Output the [x, y] coordinate of the center of the cell containing the given text.  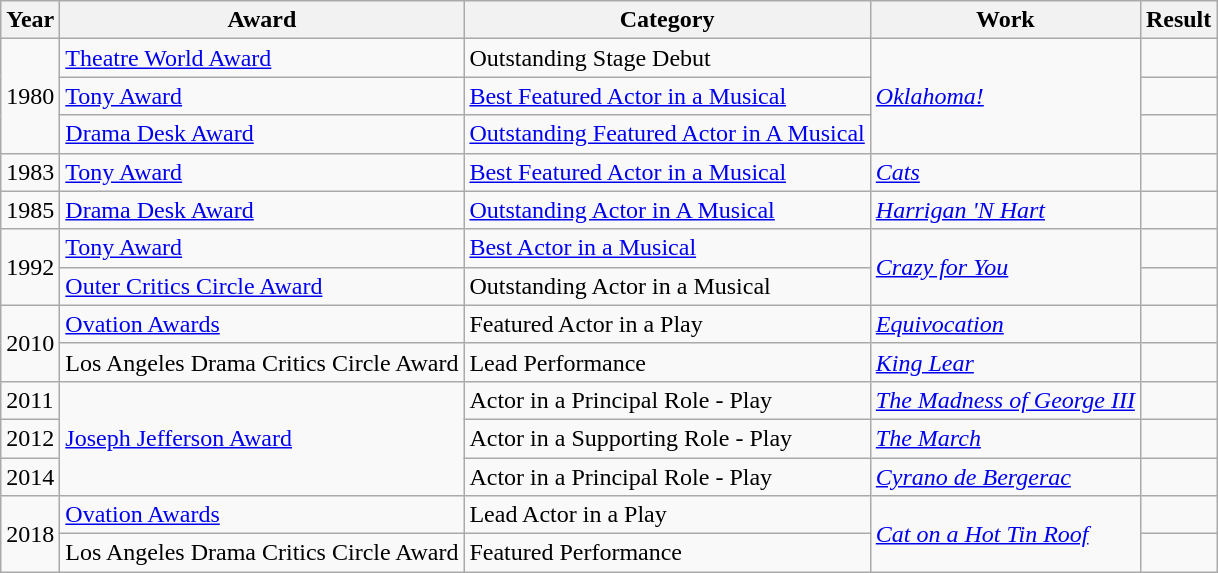
King Lear [1005, 362]
Outer Critics Circle Award [262, 286]
Actor in a Supporting Role - Play [667, 438]
Cyrano de Bergerac [1005, 477]
Cat on a Hot Tin Roof [1005, 534]
Outstanding Stage Debut [667, 58]
1980 [30, 96]
The Madness of George III [1005, 400]
2010 [30, 343]
Lead Performance [667, 362]
Cats [1005, 172]
2012 [30, 438]
2011 [30, 400]
1983 [30, 172]
Lead Actor in a Play [667, 515]
Theatre World Award [262, 58]
2014 [30, 477]
Featured Actor in a Play [667, 324]
2018 [30, 534]
Featured Performance [667, 553]
Oklahoma! [1005, 96]
Category [667, 20]
Best Actor in a Musical [667, 248]
Year [30, 20]
Harrigan 'N Hart [1005, 210]
Crazy for You [1005, 267]
Outstanding Actor in a Musical [667, 286]
Equivocation [1005, 324]
The March [1005, 438]
Joseph Jefferson Award [262, 438]
1985 [30, 210]
Outstanding Actor in A Musical [667, 210]
Outstanding Featured Actor in A Musical [667, 134]
Work [1005, 20]
1992 [30, 267]
Result [1178, 20]
Award [262, 20]
